Extract the (x, y) coordinate from the center of the cell holding the provided text.  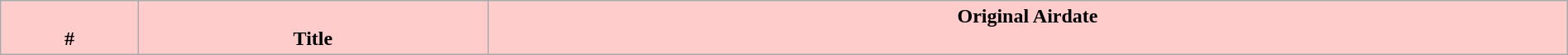
# (69, 28)
Original Airdate (1028, 28)
Title (313, 28)
